Locate the cell with the specified text and output its (x, y) center coordinate. 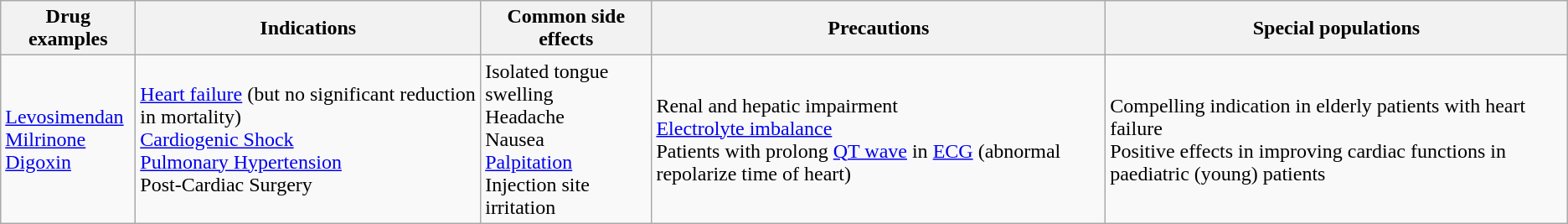
LevosimendanMilrinoneDigoxin (69, 139)
Drug examples (69, 29)
Special populations (1337, 29)
Compelling indication in elderly patients with heart failurePositive effects in improving cardiac functions in paediatric (young) patients (1337, 139)
Precautions (879, 29)
Common side effects (566, 29)
Renal and hepatic impairmentElectrolyte imbalancePatients with prolong QT wave in ECG (abnormal repolarize time of heart) (879, 139)
Indications (308, 29)
Heart failure (but no significant reduction in mortality)Cardiogenic ShockPulmonary HypertensionPost-Cardiac Surgery (308, 139)
Isolated tongue swellingHeadacheNauseaPalpitationInjection site irritation (566, 139)
